Scan for the cell matching the given text and deliver its [x, y] coordinate at center. 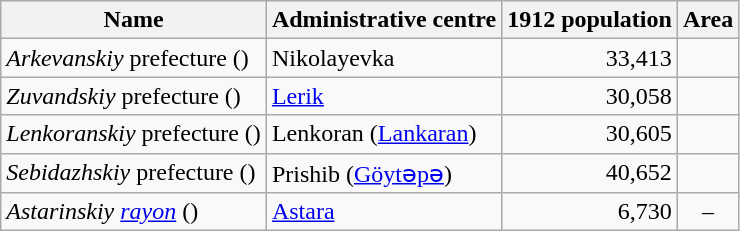
Name [134, 20]
40,652 [590, 173]
30,058 [590, 96]
1912 population [590, 20]
6,730 [590, 212]
Nikolayevka [384, 58]
Lerik [384, 96]
Arkevanskiy prefecture () [134, 58]
Area [708, 20]
Astarinskiy rayon () [134, 212]
30,605 [590, 134]
Lenkoranskiy prefecture () [134, 134]
Lenkoran (Lankaran) [384, 134]
33,413 [590, 58]
– [708, 212]
Prishib (Göytəpə) [384, 173]
Zuvandskiy prefecture () [134, 96]
Astara [384, 212]
Administrative centre [384, 20]
Sebidazhskiy prefecture () [134, 173]
